Return [x, y] of the center of cell containing provided text 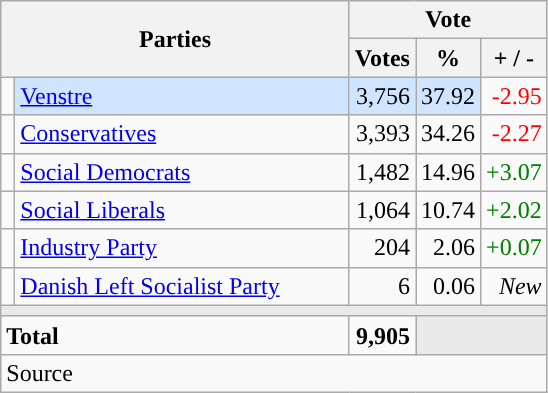
-2.27 [514, 134]
1,482 [382, 172]
6 [382, 286]
+0.07 [514, 248]
34.26 [448, 134]
Social Liberals [182, 210]
37.92 [448, 96]
+3.07 [514, 172]
Industry Party [182, 248]
204 [382, 248]
10.74 [448, 210]
-2.95 [514, 96]
Source [274, 373]
+2.02 [514, 210]
Total [176, 335]
Votes [382, 58]
New [514, 286]
9,905 [382, 335]
2.06 [448, 248]
Danish Left Socialist Party [182, 286]
% [448, 58]
+ / - [514, 58]
Venstre [182, 96]
Parties [176, 39]
3,393 [382, 134]
1,064 [382, 210]
Vote [448, 20]
0.06 [448, 286]
3,756 [382, 96]
Social Democrats [182, 172]
Conservatives [182, 134]
14.96 [448, 172]
